Detect which cell encompasses the target text, then output its (X, Y) center coordinate. 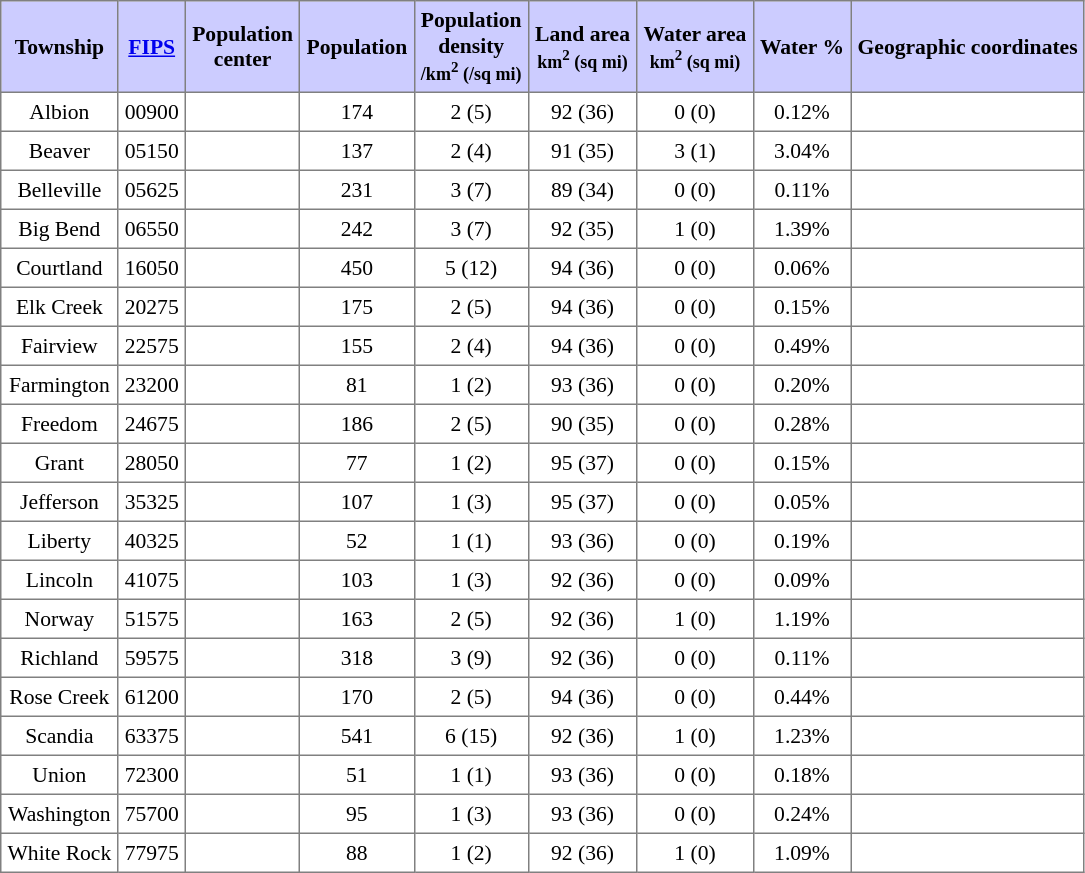
318 (357, 658)
Populationcenter (242, 47)
Elk Creek (60, 306)
95 (357, 814)
Farmington (60, 384)
155 (357, 346)
0.28% (802, 424)
Jefferson (60, 502)
Population (357, 47)
Land areakm2 (sq mi) (582, 47)
Lincoln (60, 580)
28050 (152, 462)
40325 (152, 540)
24675 (152, 424)
81 (357, 384)
107 (357, 502)
Water % (802, 47)
6 (15) (471, 736)
White Rock (60, 852)
1.19% (802, 618)
59575 (152, 658)
137 (357, 150)
Norway (60, 618)
22575 (152, 346)
88 (357, 852)
51 (357, 774)
00900 (152, 112)
3 (9) (471, 658)
541 (357, 736)
92 (35) (582, 228)
Washington (60, 814)
63375 (152, 736)
186 (357, 424)
52 (357, 540)
1.23% (802, 736)
Richland (60, 658)
0.19% (802, 540)
231 (357, 190)
0.18% (802, 774)
89 (34) (582, 190)
0.44% (802, 696)
75700 (152, 814)
5 (12) (471, 268)
Water areakm2 (sq mi) (695, 47)
06550 (152, 228)
Geographic coordinates (968, 47)
Populationdensity/km2 (/sq mi) (471, 47)
Township (60, 47)
Beaver (60, 150)
163 (357, 618)
3 (1) (695, 150)
05150 (152, 150)
72300 (152, 774)
175 (357, 306)
3.04% (802, 150)
05625 (152, 190)
0.09% (802, 580)
Rose Creek (60, 696)
242 (357, 228)
Fairview (60, 346)
41075 (152, 580)
61200 (152, 696)
77 (357, 462)
23200 (152, 384)
170 (357, 696)
FIPS (152, 47)
450 (357, 268)
1.39% (802, 228)
Freedom (60, 424)
0.06% (802, 268)
174 (357, 112)
1.09% (802, 852)
Courtland (60, 268)
90 (35) (582, 424)
Scandia (60, 736)
0.12% (802, 112)
0.05% (802, 502)
Big Bend (60, 228)
0.20% (802, 384)
77975 (152, 852)
0.24% (802, 814)
51575 (152, 618)
Liberty (60, 540)
91 (35) (582, 150)
35325 (152, 502)
Union (60, 774)
16050 (152, 268)
103 (357, 580)
Grant (60, 462)
0.49% (802, 346)
Belleville (60, 190)
Albion (60, 112)
20275 (152, 306)
